Extract the (X, Y) coordinate from the center of the cell holding the provided text.  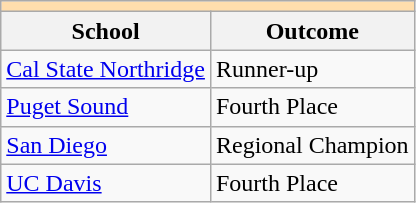
UC Davis (106, 183)
Outcome (312, 31)
Puget Sound (106, 107)
Regional Champion (312, 145)
San Diego (106, 145)
Runner-up (312, 69)
School (106, 31)
Cal State Northridge (106, 69)
